Locate the cell with the specified text and output its [x, y] center coordinate. 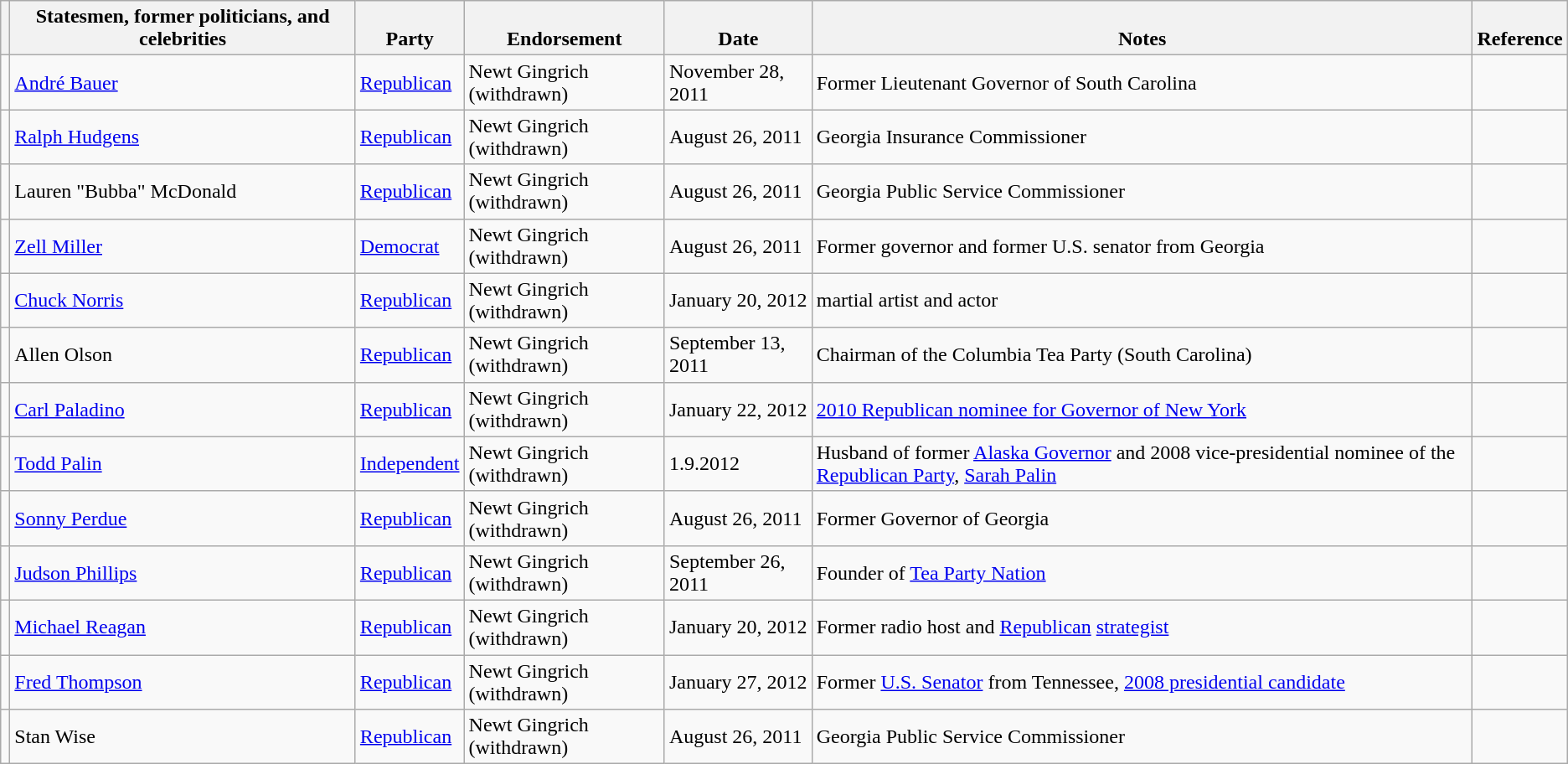
November 28, 2011 [738, 82]
Zell Miller [183, 246]
Ralph Hudgens [183, 137]
Former governor and former U.S. senator from Georgia [1142, 246]
1.9.2012 [738, 464]
André Bauer [183, 82]
September 13, 2011 [738, 355]
Endorsement [565, 28]
Chuck Norris [183, 300]
Sonny Perdue [183, 518]
2010 Republican nominee for Governor of New York [1142, 409]
martial artist and actor [1142, 300]
Date [738, 28]
Democrat [410, 246]
Todd Palin [183, 464]
Former U.S. Senator from Tennessee, 2008 presidential candidate [1142, 682]
Michael Reagan [183, 627]
Independent [410, 464]
Former radio host and Republican strategist [1142, 627]
Party [410, 28]
Founder of Tea Party Nation [1142, 573]
Chairman of the Columbia Tea Party (South Carolina) [1142, 355]
Fred Thompson [183, 682]
January 27, 2012 [738, 682]
Carl Paladino [183, 409]
September 26, 2011 [738, 573]
Georgia Insurance Commissioner [1142, 137]
Notes [1142, 28]
Former Lieutenant Governor of South Carolina [1142, 82]
Former Governor of Georgia [1142, 518]
January 22, 2012 [738, 409]
Allen Olson [183, 355]
Husband of former Alaska Governor and 2008 vice-presidential nominee of the Republican Party, Sarah Palin [1142, 464]
Lauren "Bubba" McDonald [183, 191]
Judson Phillips [183, 573]
Stan Wise [183, 737]
Reference [1519, 28]
Statesmen, former politicians, and celebrities [183, 28]
